Search for the cell housing the specified text and yield its (X, Y) center coordinate. 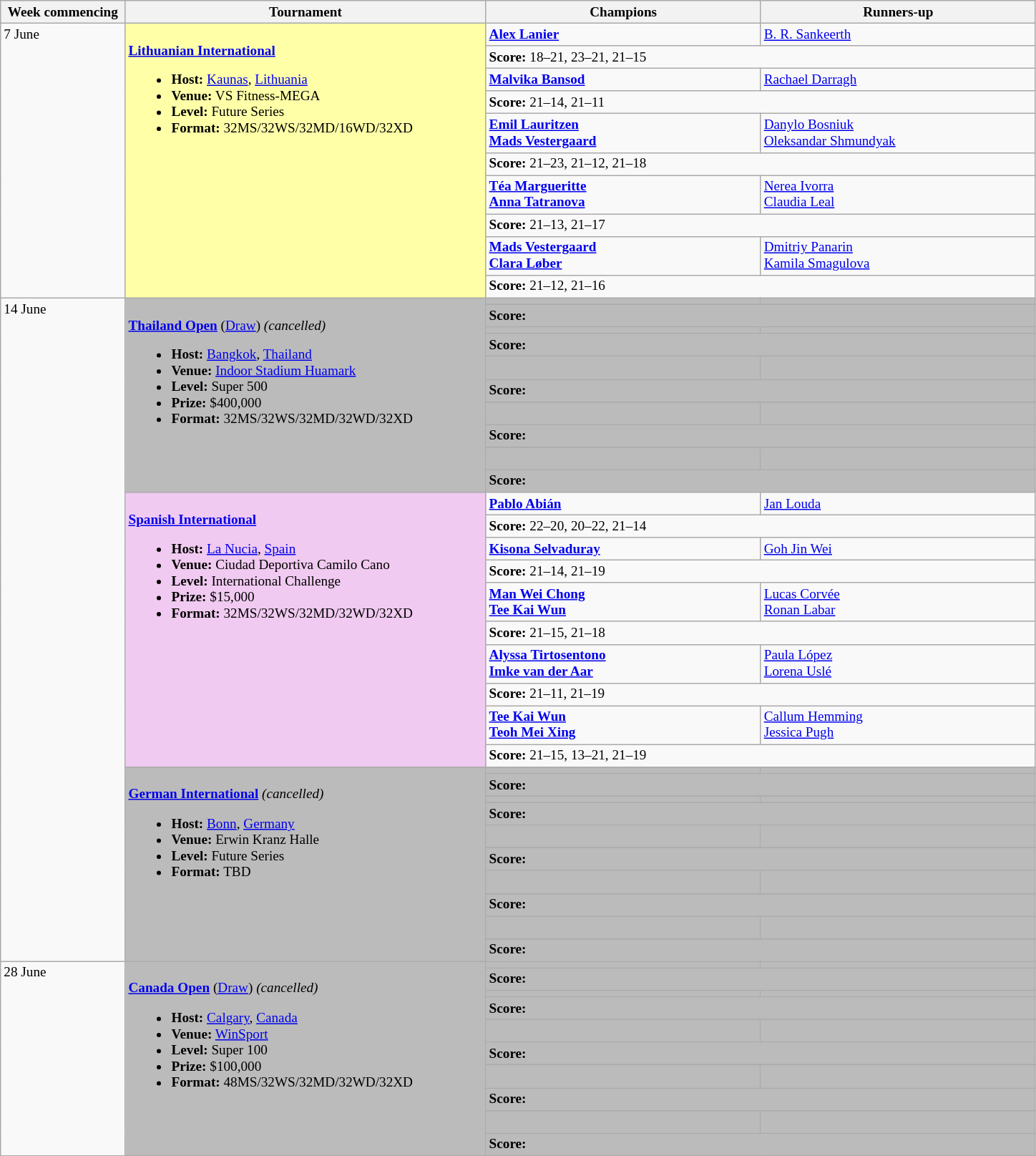
Tournament (306, 12)
Score: 21–15, 13–21, 21–19 (761, 756)
Score: 21–13, 21–17 (761, 225)
Score: 21–11, 21–19 (761, 694)
Tee Kai Wun Teoh Mei Xing (623, 725)
Score: 21–14, 21–11 (761, 102)
14 June (63, 630)
Lucas Corvée Ronan Labar (898, 602)
Canada Open (Draw) (cancelled)Host: Calgary, CanadaVenue: WinSportLevel: Super 100Prize: $100,000Format: 48MS/32WS/32MD/32WD/32XD (306, 1058)
Nerea Ivorra Claudia Leal (898, 195)
Malvika Bansod (623, 79)
Alyssa Tirtosentono Imke van der Aar (623, 664)
Score: 22–20, 20–22, 21–14 (761, 526)
28 June (63, 1058)
Score: 21–12, 21–16 (761, 286)
Score: 21–15, 21–18 (761, 633)
B. R. Sankeerth (898, 34)
Man Wei Chong Tee Kai Wun (623, 602)
Jan Louda (898, 504)
Rachael Darragh (898, 79)
Runners-up (898, 12)
Score: 21–23, 21–12, 21–18 (761, 164)
Callum Hemming Jessica Pugh (898, 725)
Alex Lanier (623, 34)
Paula López Lorena Uslé (898, 664)
7 June (63, 160)
German International (cancelled)Host: Bonn, GermanyVenue: Erwin Kranz HalleLevel: Future SeriesFormat: TBD (306, 863)
Lithuanian InternationalHost: Kaunas, LithuaniaVenue: VS Fitness-MEGALevel: Future SeriesFormat: 32MS/32WS/32MD/16WD/32XD (306, 160)
Emil Lauritzen Mads Vestergaard (623, 133)
Kisona Selvaduray (623, 549)
Goh Jin Wei (898, 549)
Téa Margueritte Anna Tatranova (623, 195)
Score: 21–14, 21–19 (761, 571)
Danylo Bosniuk Oleksandar Shmundyak (898, 133)
Mads Vestergaard Clara Løber (623, 256)
Week commencing (63, 12)
Champions (623, 12)
Dmitriy Panarin Kamila Smagulova (898, 256)
Thailand Open (Draw) (cancelled)Host: Bangkok, ThailandVenue: Indoor Stadium HuamarkLevel: Super 500Prize: $400,000Format: 32MS/32WS/32MD/32WD/32XD (306, 395)
Pablo Abián (623, 504)
Score: 18–21, 23–21, 21–15 (761, 57)
